Locate the cell with the specified text and output its (x, y) center coordinate. 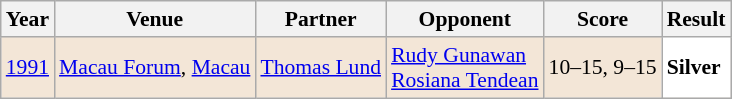
Score (603, 19)
Result (696, 19)
Year (28, 19)
Partner (320, 19)
Opponent (464, 19)
Macau Forum, Macau (154, 68)
Thomas Lund (320, 68)
1991 (28, 68)
Rudy Gunawan Rosiana Tendean (464, 68)
10–15, 9–15 (603, 68)
Silver (696, 68)
Venue (154, 19)
